Pinpoint the cell where the given text exists, returning its (x, y) midpoint coordinate. 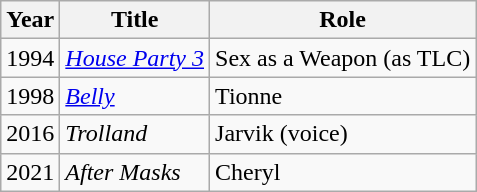
Cheryl (343, 172)
Tionne (343, 96)
2016 (30, 134)
After Masks (135, 172)
Sex as a Weapon (as TLC) (343, 58)
Jarvik (voice) (343, 134)
1998 (30, 96)
Role (343, 20)
2021 (30, 172)
1994 (30, 58)
Trolland (135, 134)
Title (135, 20)
House Party 3 (135, 58)
Year (30, 20)
Belly (135, 96)
